Search for the cell housing the specified text and yield its [x, y] center coordinate. 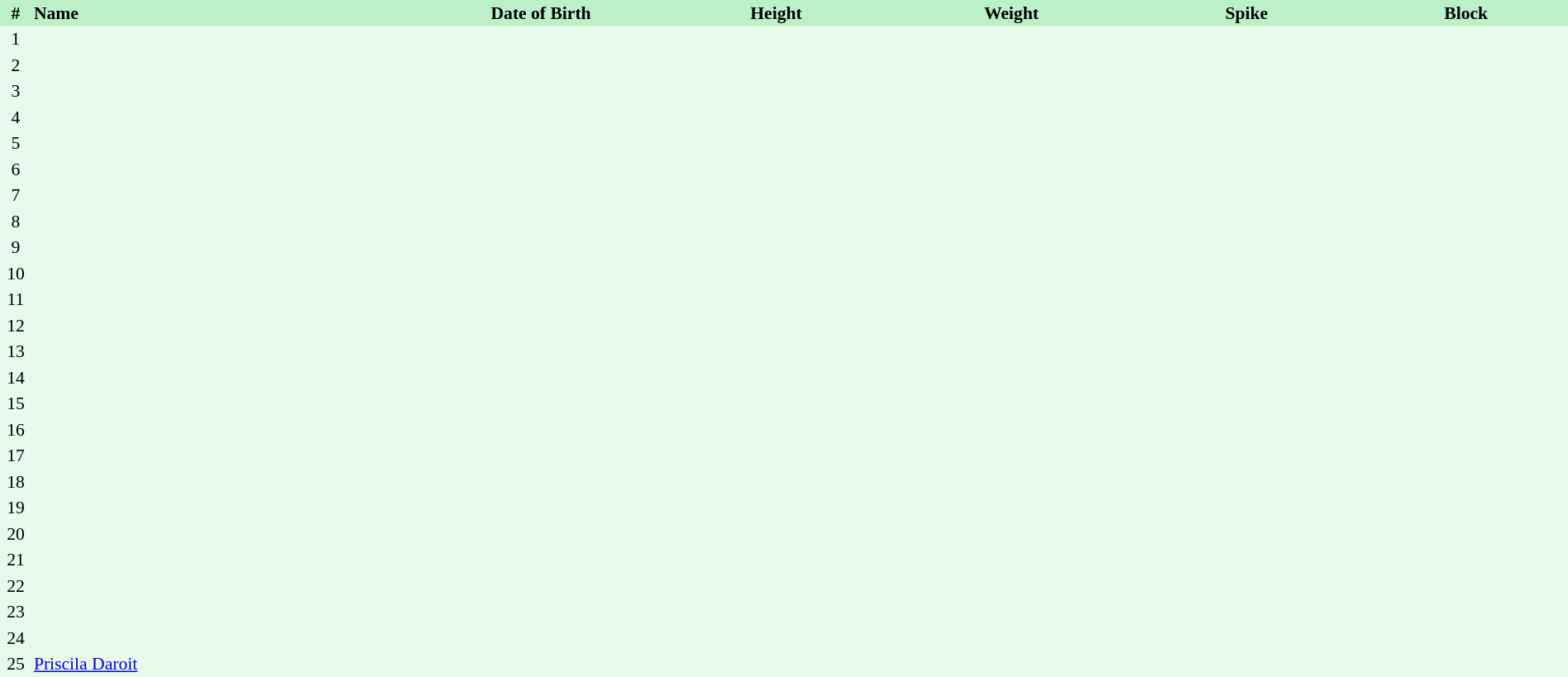
14 [16, 378]
# [16, 13]
16 [16, 430]
Block [1465, 13]
24 [16, 638]
4 [16, 117]
2 [16, 65]
20 [16, 534]
15 [16, 403]
8 [16, 222]
1 [16, 40]
3 [16, 91]
18 [16, 482]
22 [16, 586]
Weight [1011, 13]
Date of Birth [541, 13]
21 [16, 560]
5 [16, 144]
11 [16, 299]
9 [16, 248]
6 [16, 169]
19 [16, 508]
23 [16, 612]
12 [16, 326]
Name [227, 13]
17 [16, 456]
13 [16, 352]
Height [776, 13]
10 [16, 274]
Spike [1246, 13]
7 [16, 195]
